Determine the (x, y) coordinate at the center of the cell enclosing the given text.  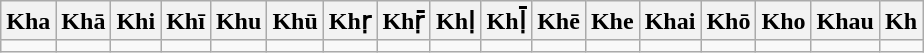
Khō (728, 21)
Khṝ (404, 21)
Kha (28, 21)
Khḷ (456, 21)
Khi (136, 21)
Kho (784, 21)
Khu (238, 21)
Khā (84, 21)
Khḹ (506, 21)
Khē (559, 21)
Khe (612, 21)
Khī (186, 21)
Khai (670, 21)
Kh (900, 21)
Khṛ (350, 21)
Khau (845, 21)
Khū (295, 21)
